Determine the [X, Y] coordinate at the center of the cell enclosing the given text.  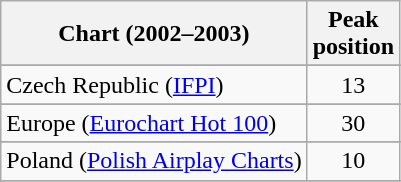
Europe (Eurochart Hot 100) [154, 123]
10 [353, 161]
13 [353, 85]
Poland (Polish Airplay Charts) [154, 161]
Czech Republic (IFPI) [154, 85]
Chart (2002–2003) [154, 34]
Peakposition [353, 34]
30 [353, 123]
